Scan for the cell matching the given text and deliver its (X, Y) coordinate at center. 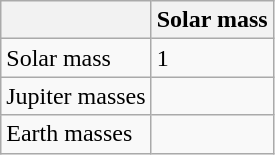
Earth masses (76, 134)
1 (212, 58)
Jupiter masses (76, 96)
